Return the [x, y] coordinate for the center point of the cell that contains the specified text.  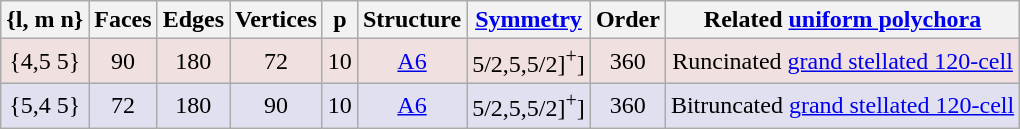
Vertices [276, 20]
Order [628, 20]
Symmetry [529, 20]
Runcinated grand stellated 120-cell [842, 62]
{4,5 5} [45, 62]
Bitruncated grand stellated 120-cell [842, 106]
{l, m n} [45, 20]
Faces [123, 20]
p [340, 20]
Related uniform polychora [842, 20]
{5,4 5} [45, 106]
Structure [412, 20]
Edges [193, 20]
